Capture the cell that displays the provided text and extract its (X, Y) central coordinate. 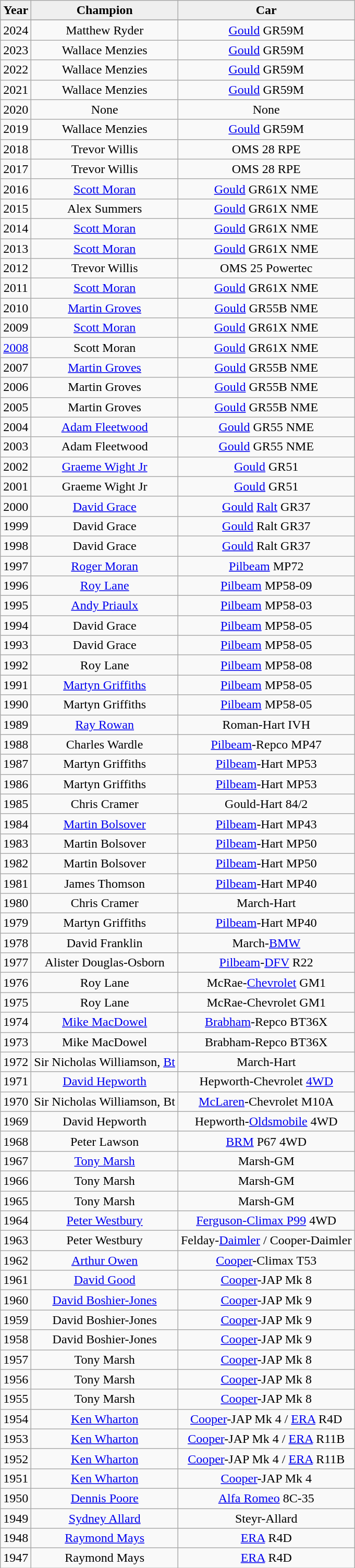
1998 (16, 546)
Car (266, 10)
2022 (16, 70)
1973 (16, 1042)
2015 (16, 209)
Pilbeam MP58-08 (266, 665)
2010 (16, 308)
1985 (16, 804)
1971 (16, 1082)
1974 (16, 1022)
1994 (16, 626)
1948 (16, 1538)
Matthew Ryder (105, 30)
2003 (16, 447)
1952 (16, 1459)
Pilbeam MP72 (266, 566)
Pilbeam-Repco MP47 (266, 744)
2007 (16, 367)
McLaren-Chevrolet M10A (266, 1101)
1976 (16, 983)
Sydney Allard (105, 1518)
2018 (16, 149)
1956 (16, 1379)
1984 (16, 824)
2006 (16, 387)
March-BMW (266, 943)
1958 (16, 1340)
2009 (16, 328)
Alister Douglas-Osborn (105, 963)
Charles Wardle (105, 744)
1991 (16, 685)
Arthur Owen (105, 1260)
1990 (16, 705)
Andy Priaulx (105, 606)
Cooper-JAP Mk 4 / ERA R4D (266, 1419)
1986 (16, 784)
2020 (16, 109)
1988 (16, 744)
2024 (16, 30)
Pilbeam MP58-03 (266, 606)
1987 (16, 764)
Alfa Romeo 8C-35 (266, 1498)
Pilbeam-Hart MP43 (266, 824)
2008 (16, 348)
Hepworth-Oldsmobile 4WD (266, 1121)
Pilbeam-DFV R22 (266, 963)
1953 (16, 1439)
Peter Lawson (105, 1141)
1999 (16, 526)
Hepworth-Chevrolet 4WD (266, 1082)
2016 (16, 189)
1982 (16, 863)
Cooper-Climax T53 (266, 1260)
Champion (105, 10)
1964 (16, 1221)
1972 (16, 1062)
Steyr-Allard (266, 1518)
1977 (16, 963)
1950 (16, 1498)
1951 (16, 1478)
2013 (16, 249)
Roman-Hart IVH (266, 725)
1959 (16, 1320)
Gould-Hart 84/2 (266, 804)
BRM P67 4WD (266, 1141)
1965 (16, 1200)
1981 (16, 884)
2001 (16, 486)
1996 (16, 586)
1954 (16, 1419)
2011 (16, 288)
Felday-Daimler / Cooper-Daimler (266, 1241)
1975 (16, 1002)
Cooper-JAP Mk 4 (266, 1478)
1963 (16, 1241)
2023 (16, 50)
Alex Summers (105, 209)
2014 (16, 228)
2012 (16, 268)
1967 (16, 1161)
Dennis Poore (105, 1498)
1979 (16, 923)
1989 (16, 725)
2021 (16, 90)
OMS 25 Powertec (266, 268)
Roger Moran (105, 566)
1968 (16, 1141)
1992 (16, 665)
2004 (16, 427)
2017 (16, 169)
1957 (16, 1359)
1978 (16, 943)
1966 (16, 1181)
James Thomson (105, 884)
2005 (16, 407)
1949 (16, 1518)
1961 (16, 1280)
1983 (16, 843)
1995 (16, 606)
Ferguson-Climax P99 4WD (266, 1221)
1960 (16, 1300)
1993 (16, 645)
1962 (16, 1260)
Pilbeam MP58-09 (266, 586)
1980 (16, 903)
David Good (105, 1280)
Year (16, 10)
2000 (16, 506)
1969 (16, 1121)
2019 (16, 129)
1997 (16, 566)
1947 (16, 1558)
David Franklin (105, 943)
2002 (16, 467)
Ray Rowan (105, 725)
1970 (16, 1101)
1955 (16, 1399)
